Find where the given text appears and provide that cell's center as (X, Y) coordinate. 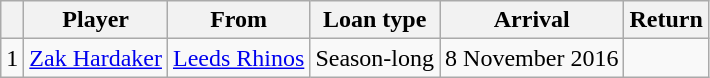
Season-long (375, 58)
Loan type (375, 20)
Return (666, 20)
1 (12, 58)
From (238, 20)
Player (96, 20)
8 November 2016 (532, 58)
Arrival (532, 20)
Zak Hardaker (96, 58)
Leeds Rhinos (238, 58)
